Identify which cell holds the provided text, then report its (X, Y) central coordinate. 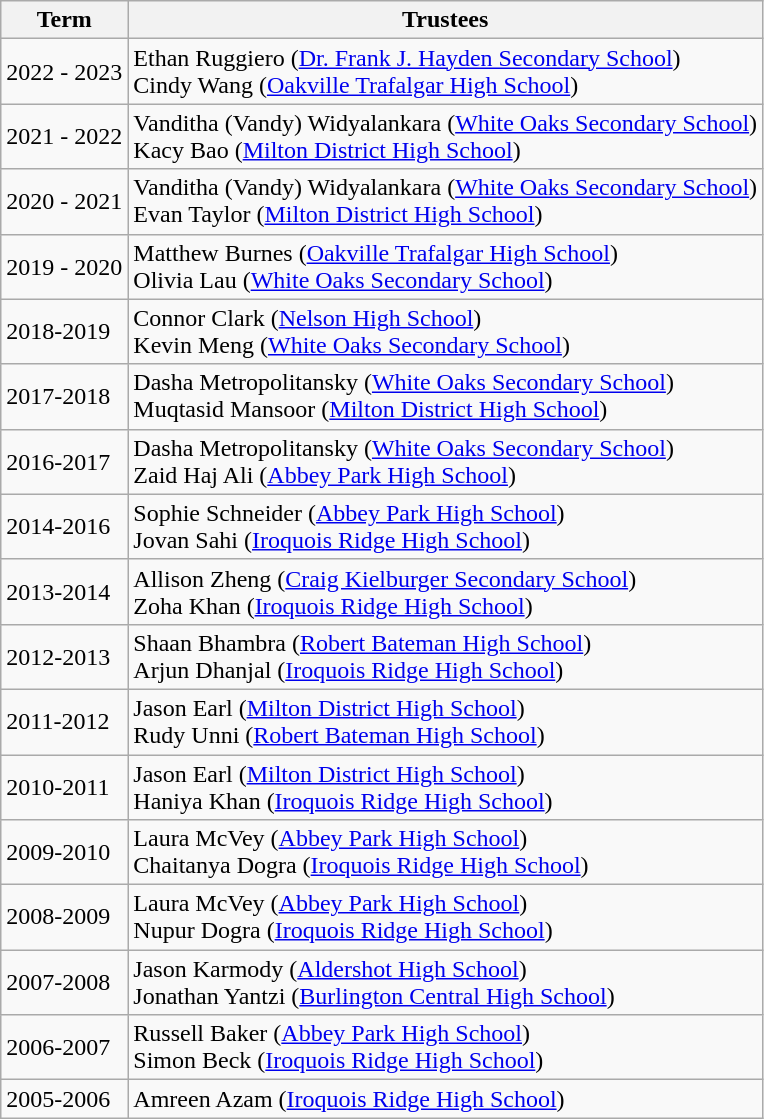
2010-2011 (64, 786)
Matthew Burnes (Oakville Trafalgar High School)Olivia Lau (White Oaks Secondary School) (446, 266)
2009-2010 (64, 852)
Allison Zheng (Craig Kielburger Secondary School)Zoha Khan (Iroquois Ridge High School) (446, 592)
2012-2013 (64, 656)
2008-2009 (64, 918)
2019 - 2020 (64, 266)
2018-2019 (64, 332)
Laura McVey (Abbey Park High School)Nupur Dogra (Iroquois Ridge High School) (446, 918)
2021 - 2022 (64, 136)
2014-2016 (64, 526)
Vanditha (Vandy) Widyalankara (White Oaks Secondary School)Kacy Bao (Milton District High School) (446, 136)
Vanditha (Vandy) Widyalankara (White Oaks Secondary School)Evan Taylor (Milton District High School) (446, 202)
Dasha Metropolitansky (White Oaks Secondary School)Muqtasid Mansoor (Milton District High School) (446, 396)
Amreen Azam (Iroquois Ridge High School) (446, 1099)
Jason Earl (Milton District High School)Rudy Unni (Robert Bateman High School) (446, 722)
Ethan Ruggiero (Dr. Frank J. Hayden Secondary School)Cindy Wang (Oakville Trafalgar High School) (446, 72)
Sophie Schneider (Abbey Park High School)Jovan Sahi (Iroquois Ridge High School) (446, 526)
Trustees (446, 20)
Jason Earl (Milton District High School)Haniya Khan (Iroquois Ridge High School) (446, 786)
Connor Clark (Nelson High School)Kevin Meng (White Oaks Secondary School) (446, 332)
2020 - 2021 (64, 202)
2016-2017 (64, 462)
2006-2007 (64, 1048)
2007-2008 (64, 982)
Shaan Bhambra (Robert Bateman High School)Arjun Dhanjal (Iroquois Ridge High School) (446, 656)
Dasha Metropolitansky (White Oaks Secondary School)Zaid Haj Ali (Abbey Park High School) (446, 462)
Russell Baker (Abbey Park High School)Simon Beck (Iroquois Ridge High School) (446, 1048)
2005-2006 (64, 1099)
Laura McVey (Abbey Park High School)Chaitanya Dogra (Iroquois Ridge High School) (446, 852)
2013-2014 (64, 592)
2011-2012 (64, 722)
2017-2018 (64, 396)
2022 - 2023 (64, 72)
Jason Karmody (Aldershot High School)Jonathan Yantzi (Burlington Central High School) (446, 982)
Term (64, 20)
